Search for the cell housing the specified text and yield its [x, y] center coordinate. 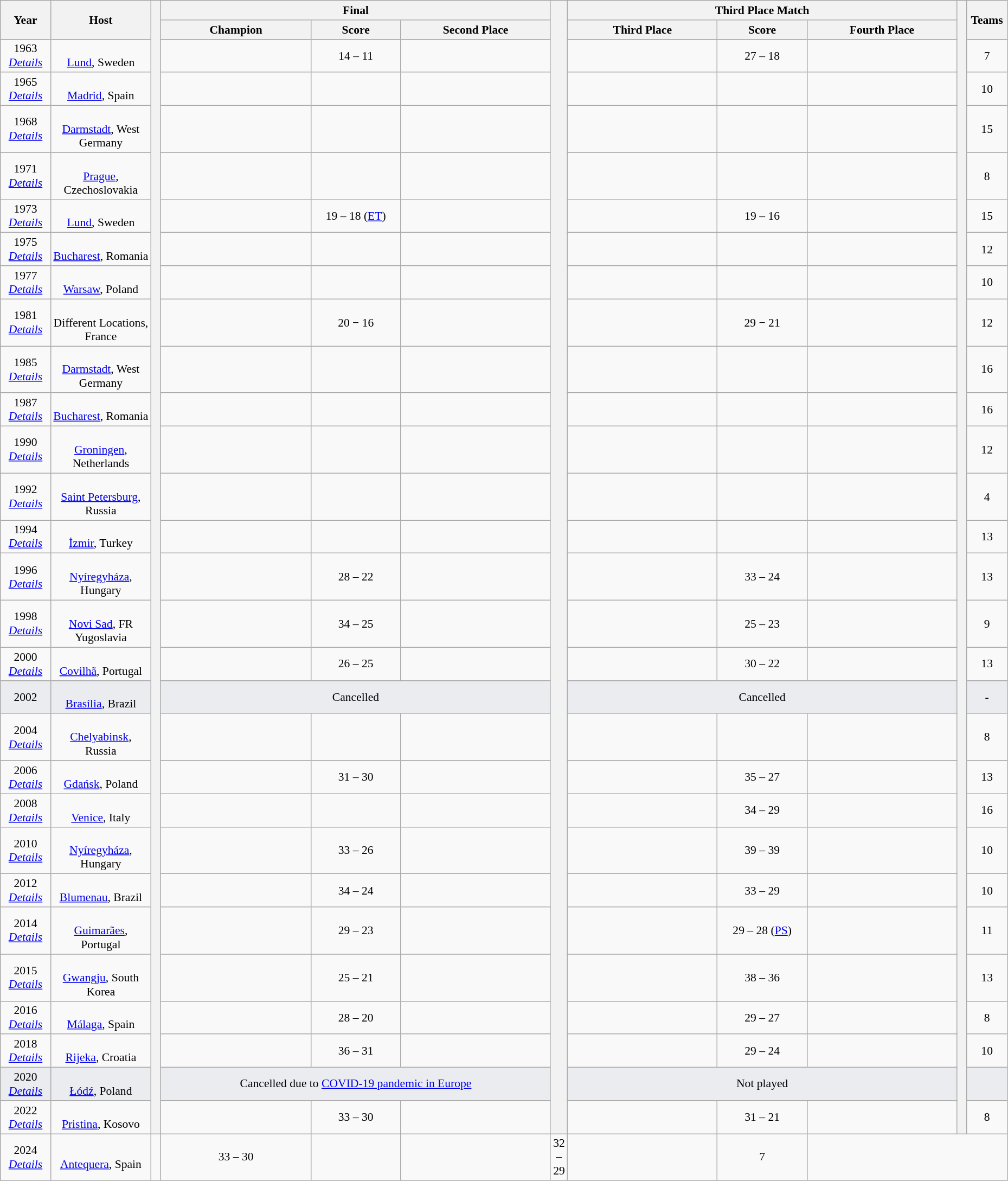
30 – 22 [762, 664]
26 – 25 [356, 664]
Host [101, 20]
Gwangju, South Korea [101, 978]
20 − 16 [356, 322]
2024 Details [26, 1158]
32 – 29 [559, 1158]
9 [987, 624]
27 – 18 [762, 55]
2018 Details [26, 1051]
Teams [987, 20]
Pristina, Kosovo [101, 1118]
1965 Details [26, 89]
Not played [762, 1084]
34 – 29 [762, 810]
1973 Details [26, 216]
33 – 26 [356, 851]
İzmir, Turkey [101, 537]
11 [987, 931]
25 – 21 [356, 978]
Guimarães, Portugal [101, 931]
2012 Details [26, 891]
Cancelled due to COVID-19 pandemic in Europe [356, 1084]
2015 Details [26, 978]
Champion [236, 30]
Year [26, 20]
28 – 20 [356, 1018]
Rijeka, Croatia [101, 1051]
Different Locations, France [101, 322]
2008 Details [26, 810]
Covilhã, Portugal [101, 664]
Warsaw, Poland [101, 282]
Third Place [643, 30]
Madrid, Spain [101, 89]
29 – 24 [762, 1051]
1977 Details [26, 282]
29 − 21 [762, 322]
Third Place Match [762, 10]
14 – 11 [356, 55]
35 – 27 [762, 777]
1963 Details [26, 55]
Brasília, Brazil [101, 697]
Saint Petersburg, Russia [101, 497]
29 – 28 (PS) [762, 931]
Final [356, 10]
29 – 23 [356, 931]
2022 Details [26, 1118]
Novi Sad, FR Yugoslavia [101, 624]
4 [987, 497]
Blumenau, Brazil [101, 891]
19 – 16 [762, 216]
1998 Details [26, 624]
1990 Details [26, 450]
2006 Details [26, 777]
39 – 39 [762, 851]
1994 Details [26, 537]
2000 Details [26, 664]
29 – 27 [762, 1018]
Second Place [476, 30]
2014 Details [26, 931]
1985 Details [26, 370]
Venice, Italy [101, 810]
2002 [26, 697]
1975 Details [26, 250]
33 – 24 [762, 577]
2016 Details [26, 1018]
25 – 23 [762, 624]
1971 Details [26, 176]
1987 Details [26, 410]
2020 Details [26, 1084]
28 – 22 [356, 577]
33 – 29 [762, 891]
Groningen, Netherlands [101, 450]
Chelyabinsk, Russia [101, 738]
Prague, Czechoslovakia [101, 176]
34 – 25 [356, 624]
Gdańsk, Poland [101, 777]
38 – 36 [762, 978]
- [987, 697]
1968 Details [26, 129]
Antequera, Spain [101, 1158]
1981 Details [26, 322]
2004 Details [26, 738]
19 – 18 (ET) [356, 216]
Łódź, Poland [101, 1084]
31 – 30 [356, 777]
2010 Details [26, 851]
1992 Details [26, 497]
Fourth Place [882, 30]
Málaga, Spain [101, 1018]
31 – 21 [762, 1118]
1996 Details [26, 577]
36 – 31 [356, 1051]
34 – 24 [356, 891]
